From the cell containing the given text, extract its center point as [X, Y] coordinate. 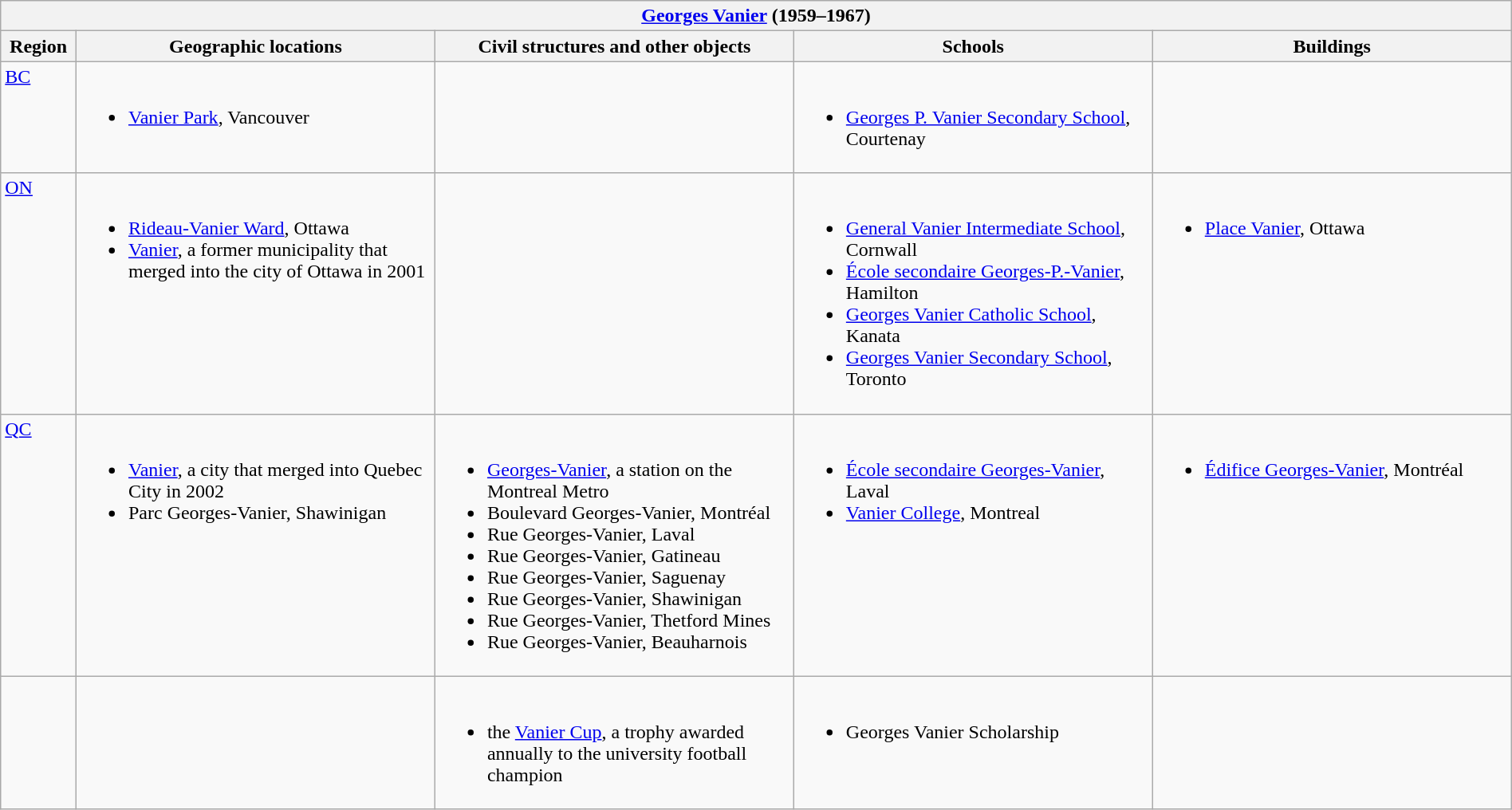
Georges P. Vanier Secondary School, Courtenay [973, 117]
BC [38, 117]
QC [38, 545]
ON [38, 293]
Rideau-Vanier Ward, OttawaVanier, a former municipality that merged into the city of Ottawa in 2001 [255, 293]
Georges Vanier Scholarship [973, 743]
Schools [973, 46]
Geographic locations [255, 46]
Place Vanier, Ottawa [1332, 293]
Édifice Georges-Vanier, Montréal [1332, 545]
École secondaire Georges-Vanier, LavalVanier College, Montreal [973, 545]
Civil structures and other objects [614, 46]
Region [38, 46]
Vanier, a city that merged into Quebec City in 2002Parc Georges-Vanier, Shawinigan [255, 545]
Vanier Park, Vancouver [255, 117]
the Vanier Cup, a trophy awarded annually to the university football champion [614, 743]
Georges Vanier (1959–1967) [756, 16]
Buildings [1332, 46]
